For the text-containing cell, return its midpoint in (x, y) coordinate format. 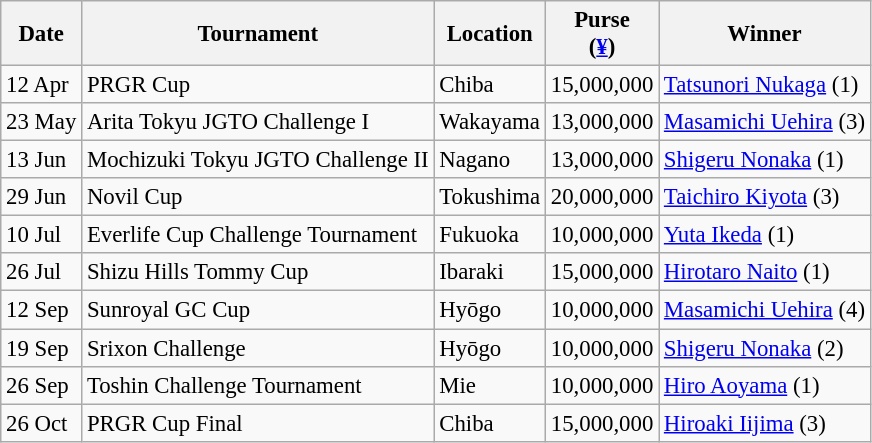
13 Jun (42, 160)
Shigeru Nonaka (1) (765, 160)
12 Sep (42, 310)
Winner (765, 34)
29 Jun (42, 197)
Tournament (258, 34)
Yuta Ikeda (1) (765, 235)
Tokushima (490, 197)
26 Oct (42, 423)
Shizu Hills Tommy Cup (258, 273)
Nagano (490, 160)
26 Jul (42, 273)
PRGR Cup Final (258, 423)
Hiroaki Iijima (3) (765, 423)
12 Apr (42, 85)
Mochizuki Tokyu JGTO Challenge II (258, 160)
Ibaraki (490, 273)
23 May (42, 122)
Mie (490, 385)
26 Sep (42, 385)
Purse(¥) (602, 34)
PRGR Cup (258, 85)
Wakayama (490, 122)
Srixon Challenge (258, 348)
Sunroyal GC Cup (258, 310)
Masamichi Uehira (4) (765, 310)
Date (42, 34)
10 Jul (42, 235)
Novil Cup (258, 197)
Arita Tokyu JGTO Challenge I (258, 122)
Shigeru Nonaka (2) (765, 348)
Fukuoka (490, 235)
20,000,000 (602, 197)
Tatsunori Nukaga (1) (765, 85)
19 Sep (42, 348)
Everlife Cup Challenge Tournament (258, 235)
Hiro Aoyama (1) (765, 385)
Location (490, 34)
Toshin Challenge Tournament (258, 385)
Hirotaro Naito (1) (765, 273)
Masamichi Uehira (3) (765, 122)
Taichiro Kiyota (3) (765, 197)
